Return (X, Y) of the center of cell containing provided text 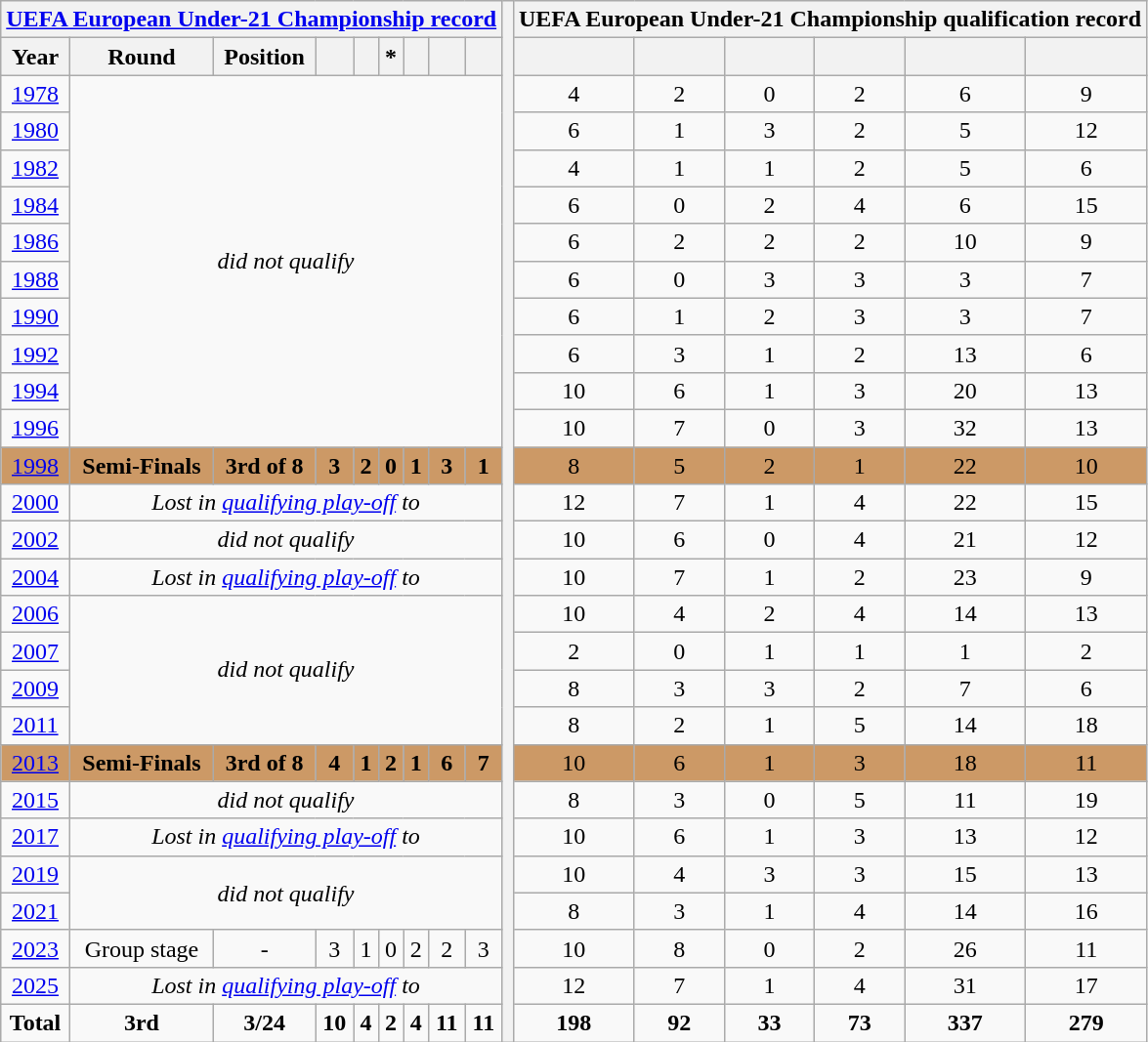
2006 (35, 614)
2011 (35, 726)
20 (965, 391)
UEFA European Under-21 Championship record (252, 20)
73 (860, 1022)
1992 (35, 354)
2025 (35, 985)
- (265, 948)
2021 (35, 911)
2023 (35, 948)
26 (965, 948)
31 (965, 985)
279 (1086, 1022)
1994 (35, 391)
1988 (35, 279)
1980 (35, 131)
23 (965, 577)
1982 (35, 168)
2019 (35, 874)
2013 (35, 763)
19 (1086, 800)
2000 (35, 503)
2017 (35, 837)
32 (965, 428)
Total (35, 1022)
1998 (35, 466)
2009 (35, 688)
* (391, 57)
198 (574, 1022)
2007 (35, 651)
92 (679, 1022)
337 (965, 1022)
2004 (35, 577)
3rd (141, 1022)
2002 (35, 540)
Year (35, 57)
16 (1086, 911)
3/24 (265, 1022)
Group stage (141, 948)
33 (769, 1022)
21 (965, 540)
1986 (35, 242)
2015 (35, 800)
17 (1086, 985)
Round (141, 57)
UEFA European Under-21 Championship qualification record (829, 20)
1978 (35, 94)
1996 (35, 428)
Position (265, 57)
1990 (35, 316)
1984 (35, 205)
